Capture the cell that displays the provided text and extract its [x, y] central coordinate. 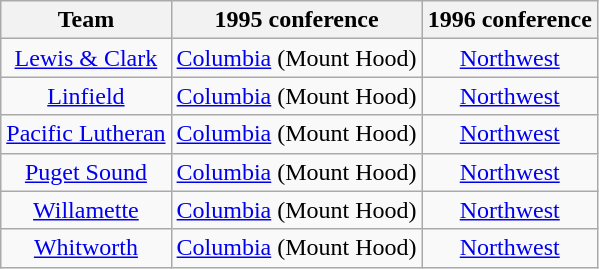
Lewis & Clark [86, 58]
Pacific Lutheran [86, 134]
Willamette [86, 210]
Whitworth [86, 248]
Team [86, 20]
Linfield [86, 96]
1995 conference [296, 20]
1996 conference [510, 20]
Puget Sound [86, 172]
